Locate the cell with the specified text and output its [X, Y] center coordinate. 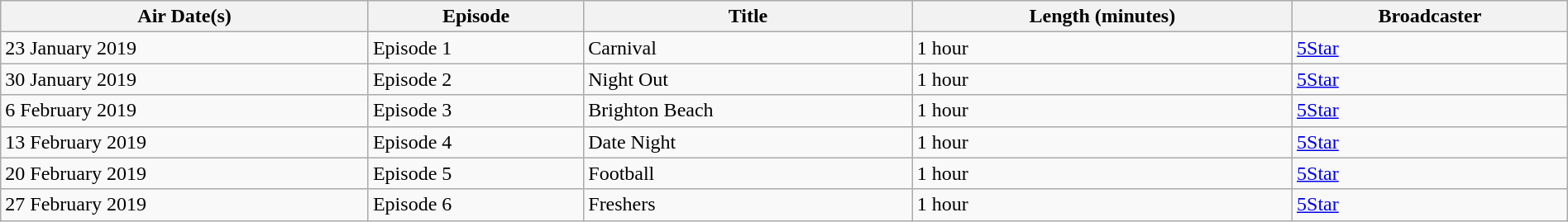
Freshers [748, 205]
Night Out [748, 79]
30 January 2019 [185, 79]
Episode [476, 17]
Football [748, 173]
20 February 2019 [185, 173]
Title [748, 17]
13 February 2019 [185, 142]
Episode 2 [476, 79]
Episode 5 [476, 173]
Episode 1 [476, 48]
Episode 4 [476, 142]
Broadcaster [1431, 17]
Date Night [748, 142]
Episode 3 [476, 111]
6 February 2019 [185, 111]
Brighton Beach [748, 111]
Episode 6 [476, 205]
Air Date(s) [185, 17]
Carnival [748, 48]
23 January 2019 [185, 48]
27 February 2019 [185, 205]
Length (minutes) [1102, 17]
